Return the [x, y] coordinate for the center point of the cell that contains the specified text.  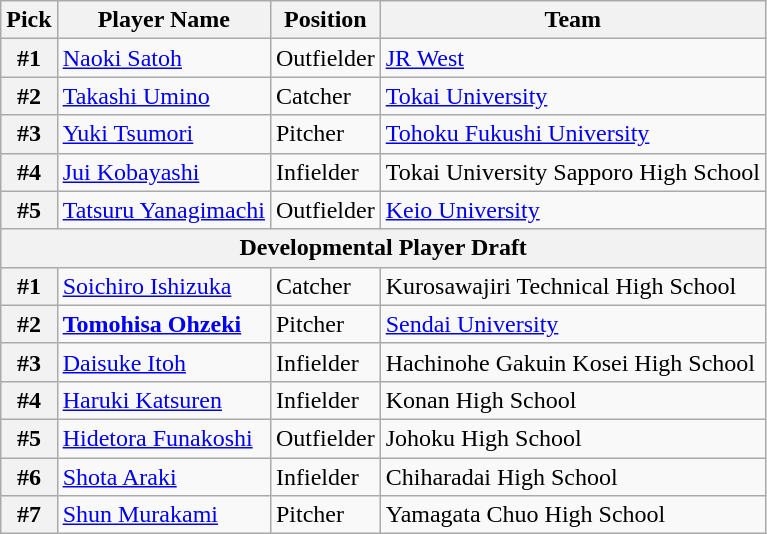
Yuki Tsumori [164, 134]
Jui Kobayashi [164, 172]
Hachinohe Gakuin Kosei High School [572, 362]
Yamagata Chuo High School [572, 515]
Tohoku Fukushi University [572, 134]
Position [325, 20]
Chiharadai High School [572, 477]
Team [572, 20]
Sendai University [572, 324]
JR West [572, 58]
#7 [29, 515]
Tokai University Sapporo High School [572, 172]
Haruki Katsuren [164, 400]
Tatsuru Yanagimachi [164, 210]
Shota Araki [164, 477]
Naoki Satoh [164, 58]
Tokai University [572, 96]
Daisuke Itoh [164, 362]
Keio University [572, 210]
Player Name [164, 20]
Johoku High School [572, 438]
Tomohisa Ohzeki [164, 324]
Pick [29, 20]
Hidetora Funakoshi [164, 438]
Shun Murakami [164, 515]
Konan High School [572, 400]
Developmental Player Draft [384, 248]
#6 [29, 477]
Soichiro Ishizuka [164, 286]
Takashi Umino [164, 96]
Kurosawajiri Technical High School [572, 286]
